For the text-containing cell, return its midpoint in (x, y) coordinate format. 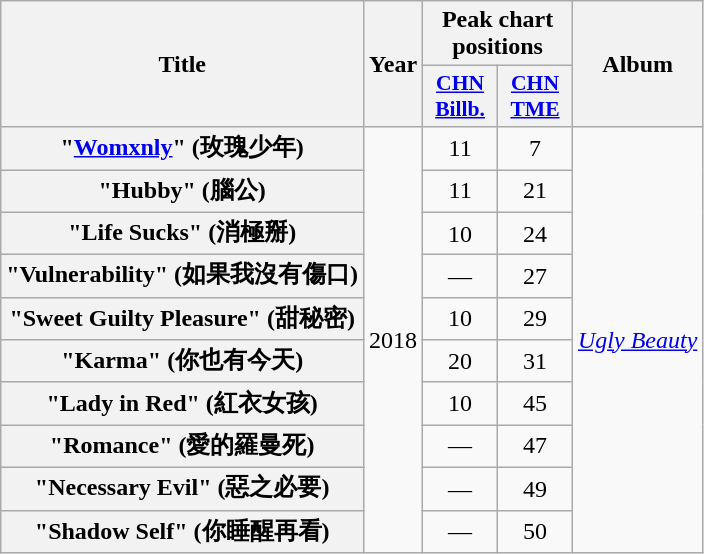
21 (536, 192)
"Hubby" (腦公) (182, 192)
Title (182, 64)
"Necessary Evil" (惡之必要) (182, 488)
2018 (394, 340)
"Karma" (你也有今天) (182, 362)
CHN Billb. (460, 96)
Ugly Beauty (637, 340)
50 (536, 532)
"Life Sucks" (消極掰) (182, 234)
29 (536, 318)
Year (394, 64)
45 (536, 404)
Album (637, 64)
7 (536, 148)
"Womxnly" (玫瑰少年) (182, 148)
"Lady in Red" (紅衣女孩) (182, 404)
"Sweet Guilty Pleasure" (甜秘密) (182, 318)
31 (536, 362)
"Vulnerability" (如果我沒有傷口) (182, 276)
"Shadow Self" (你睡醒再看) (182, 532)
Peak chart positions (498, 34)
47 (536, 446)
"Romance" (愛的羅曼死) (182, 446)
24 (536, 234)
20 (460, 362)
27 (536, 276)
CHN TME (536, 96)
49 (536, 488)
